Determine the (x, y) coordinate at the center of the cell enclosing the given text.  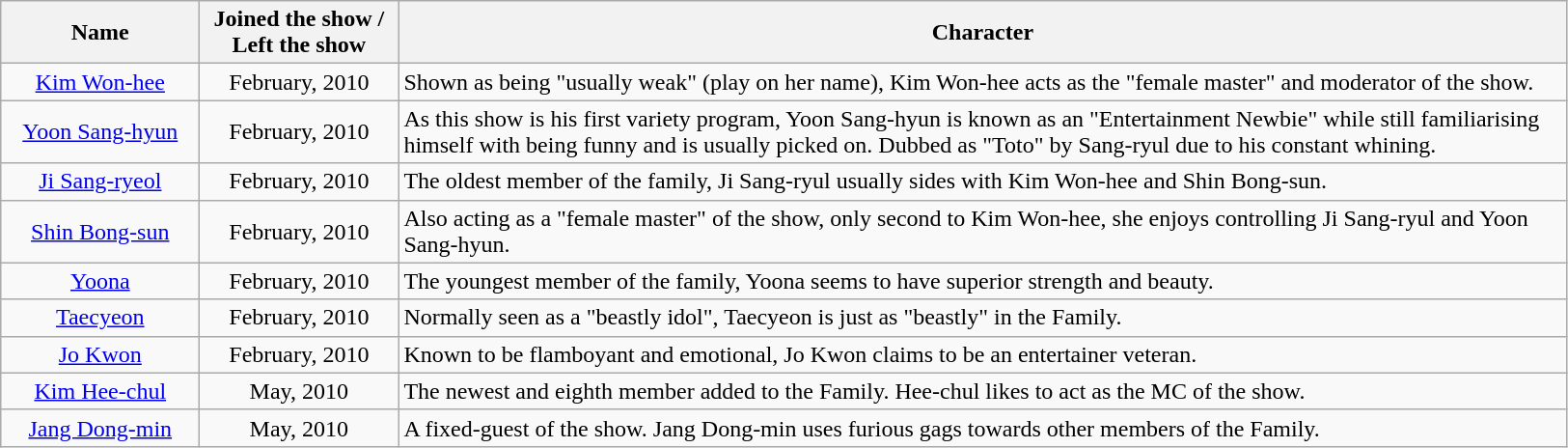
The oldest member of the family, Ji Sang-ryul usually sides with Kim Won-hee and Shin Bong-sun. (982, 182)
Kim Hee-chul (100, 391)
Shin Bong-sun (100, 232)
The newest and eighth member added to the Family. Hee-chul likes to act as the MC of the show. (982, 391)
Kim Won-hee (100, 82)
Taecyeon (100, 318)
Normally seen as a "beastly idol", Taecyeon is just as "beastly" in the Family. (982, 318)
Name (100, 33)
Yoon Sang-hyun (100, 131)
Yoona (100, 281)
Joined the show / Left the show (299, 33)
Jo Kwon (100, 354)
Also acting as a "female master" of the show, only second to Kim Won-hee, she enjoys controlling Ji Sang-ryul and Yoon Sang-hyun. (982, 232)
Ji Sang-ryeol (100, 182)
The youngest member of the family, Yoona seems to have superior strength and beauty. (982, 281)
Shown as being "usually weak" (play on her name), Kim Won-hee acts as the "female master" and moderator of the show. (982, 82)
Jang Dong-min (100, 428)
Known to be flamboyant and emotional, Jo Kwon claims to be an entertainer veteran. (982, 354)
A fixed-guest of the show. Jang Dong-min uses furious gags towards other members of the Family. (982, 428)
Character (982, 33)
